From the cell containing the given text, extract its center point as [X, Y] coordinate. 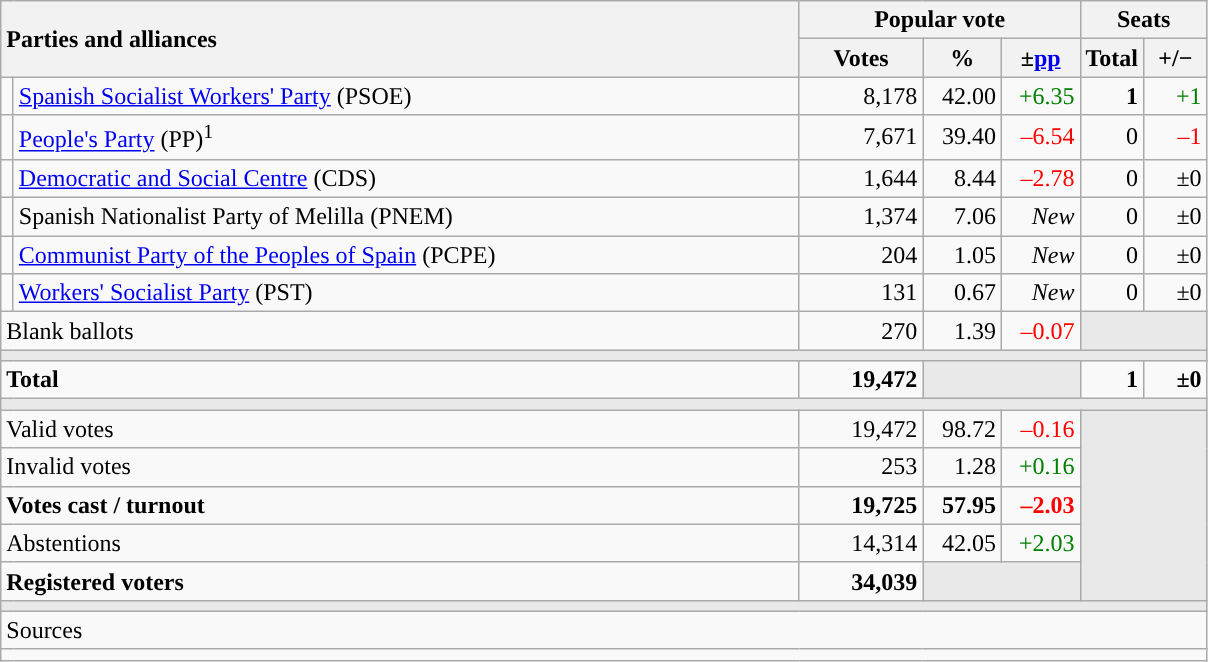
–0.07 [1040, 331]
Invalid votes [400, 467]
People's Party (PP)1 [406, 138]
Votes cast / turnout [400, 505]
–1 [1176, 138]
1.28 [962, 467]
Spanish Socialist Workers' Party (PSOE) [406, 96]
1.05 [962, 255]
+1 [1176, 96]
42.05 [962, 543]
39.40 [962, 138]
±pp [1040, 58]
Spanish Nationalist Party of Melilla (PNEM) [406, 217]
Popular vote [940, 20]
204 [861, 255]
+2.03 [1040, 543]
19,725 [861, 505]
14,314 [861, 543]
Valid votes [400, 429]
Registered voters [400, 581]
+/− [1176, 58]
270 [861, 331]
Votes [861, 58]
8,178 [861, 96]
1,644 [861, 178]
0.67 [962, 293]
–6.54 [1040, 138]
Abstentions [400, 543]
Parties and alliances [400, 39]
7.06 [962, 217]
Workers' Socialist Party (PST) [406, 293]
Seats [1144, 20]
42.00 [962, 96]
–2.78 [1040, 178]
1,374 [861, 217]
7,671 [861, 138]
Blank ballots [400, 331]
Democratic and Social Centre (CDS) [406, 178]
253 [861, 467]
57.95 [962, 505]
8.44 [962, 178]
Communist Party of the Peoples of Spain (PCPE) [406, 255]
Sources [604, 630]
% [962, 58]
98.72 [962, 429]
–0.16 [1040, 429]
34,039 [861, 581]
131 [861, 293]
–2.03 [1040, 505]
+0.16 [1040, 467]
1.39 [962, 331]
+6.35 [1040, 96]
